Determine the [x, y] coordinate at the center of the cell enclosing the given text.  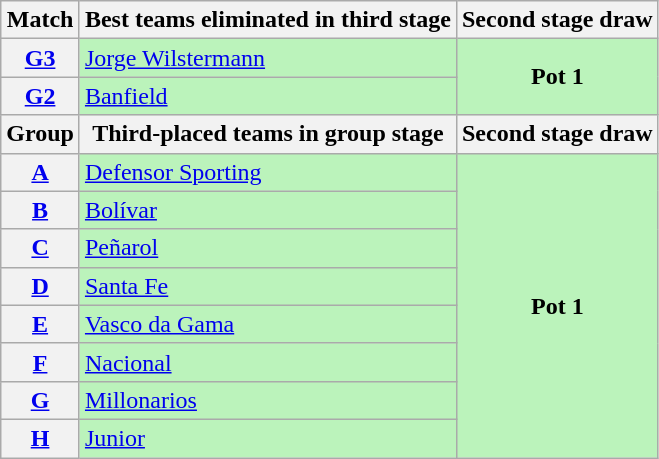
Third-placed teams in group stage [268, 134]
Santa Fe [268, 286]
E [40, 324]
D [40, 286]
Millonarios [268, 400]
F [40, 362]
Nacional [268, 362]
Group [40, 134]
C [40, 248]
Best teams eliminated in third stage [268, 20]
Jorge Wilstermann [268, 58]
A [40, 172]
Vasco da Gama [268, 324]
B [40, 210]
G [40, 400]
Defensor Sporting [268, 172]
G3 [40, 58]
Bolívar [268, 210]
Banfield [268, 96]
Junior [268, 438]
Match [40, 20]
G2 [40, 96]
H [40, 438]
Peñarol [268, 248]
